Find where the given text appears and provide that cell's center as [x, y] coordinate. 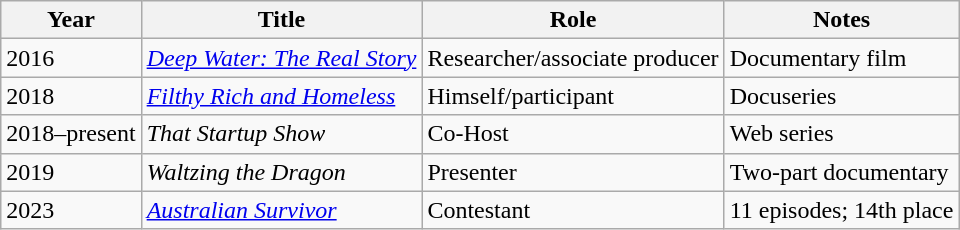
Waltzing the Dragon [282, 172]
11 episodes; 14th place [842, 210]
Co-Host [573, 134]
2019 [71, 172]
Deep Water: The Real Story [282, 58]
2018 [71, 96]
Researcher/associate producer [573, 58]
Web series [842, 134]
Australian Survivor [282, 210]
Presenter [573, 172]
2023 [71, 210]
Notes [842, 20]
Year [71, 20]
Role [573, 20]
2016 [71, 58]
That Startup Show [282, 134]
Contestant [573, 210]
Himself/participant [573, 96]
Docuseries [842, 96]
Title [282, 20]
Filthy Rich and Homeless [282, 96]
2018–present [71, 134]
Two-part documentary [842, 172]
Documentary film [842, 58]
